Detect which cell encompasses the target text, then output its [X, Y] center coordinate. 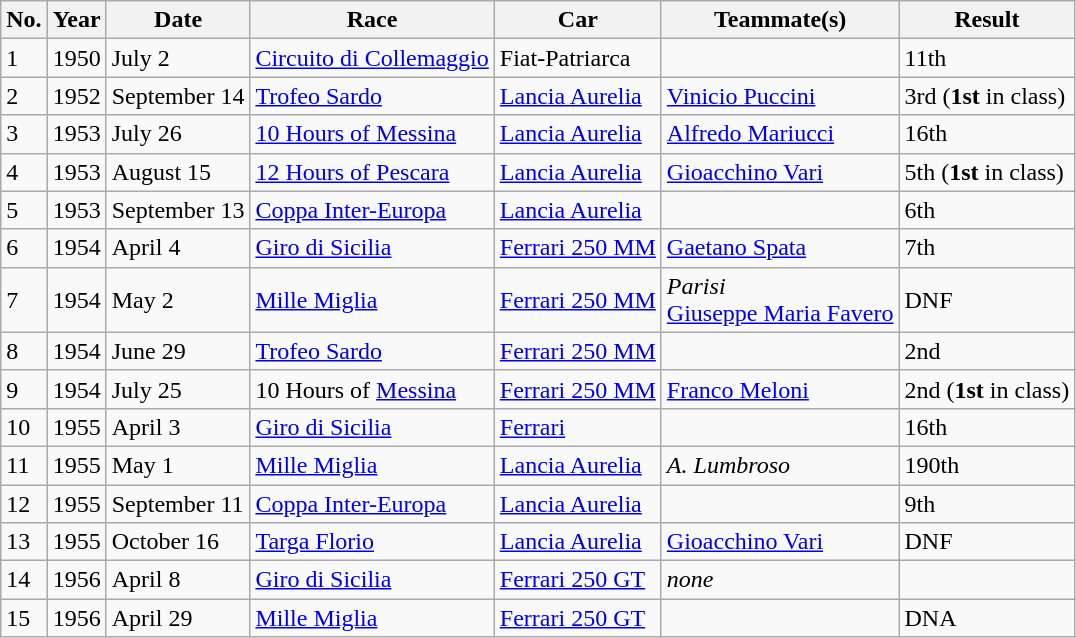
Teammate(s) [780, 20]
July 26 [178, 134]
July 25 [178, 389]
August 15 [178, 172]
Date [178, 20]
15 [24, 618]
Circuito di Collemaggio [372, 58]
2 [24, 96]
Car [578, 20]
April 4 [178, 248]
April 8 [178, 580]
Targa Florio [372, 542]
April 29 [178, 618]
13 [24, 542]
Ferrari [578, 427]
1952 [76, 96]
11th [987, 58]
Gaetano Spata [780, 248]
October 16 [178, 542]
1950 [76, 58]
11 [24, 465]
6th [987, 210]
Vinicio Puccini [780, 96]
12 Hours of Pescara [372, 172]
Result [987, 20]
4 [24, 172]
Franco Meloni [780, 389]
DNA [987, 618]
September 14 [178, 96]
Alfredo Mariucci [780, 134]
10 [24, 427]
ParisiGiuseppe Maria Favero [780, 300]
9th [987, 503]
Year [76, 20]
April 3 [178, 427]
Fiat-Patriarca [578, 58]
July 2 [178, 58]
1 [24, 58]
September 11 [178, 503]
Race [372, 20]
5th (1st in class) [987, 172]
5 [24, 210]
May 1 [178, 465]
190th [987, 465]
2nd (1st in class) [987, 389]
6 [24, 248]
9 [24, 389]
14 [24, 580]
12 [24, 503]
7 [24, 300]
3rd (1st in class) [987, 96]
8 [24, 351]
2nd [987, 351]
7th [987, 248]
May 2 [178, 300]
3 [24, 134]
June 29 [178, 351]
No. [24, 20]
September 13 [178, 210]
A. Lumbroso [780, 465]
none [780, 580]
